Output the [X, Y] coordinate of the center of the cell containing the given text.  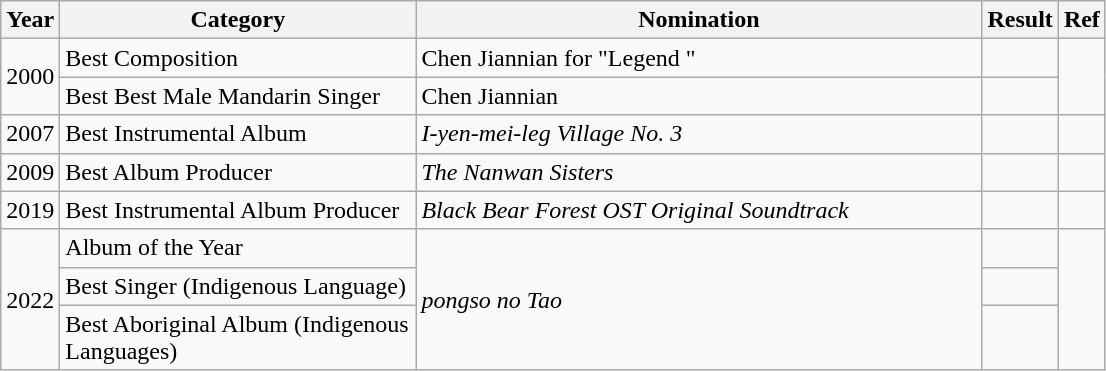
Nomination [699, 20]
Chen Jiannian for "Legend " [699, 58]
Best Instrumental Album Producer [238, 210]
Best Aboriginal Album (Indigenous Languages) [238, 338]
2007 [30, 134]
Ref [1082, 20]
pongso no Tao [699, 300]
Category [238, 20]
2000 [30, 77]
Result [1020, 20]
Year [30, 20]
Chen Jiannian [699, 96]
Best Singer (Indigenous Language) [238, 286]
2009 [30, 172]
2019 [30, 210]
I-yen-mei-leg Village No. 3 [699, 134]
Best Best Male Mandarin Singer [238, 96]
Album of the Year [238, 248]
Black Bear Forest OST Original Soundtrack [699, 210]
Best Composition [238, 58]
The Nanwan Sisters [699, 172]
Best Instrumental Album [238, 134]
Best Album Producer [238, 172]
2022 [30, 300]
